Pinpoint the cell where the given text exists, returning its [x, y] midpoint coordinate. 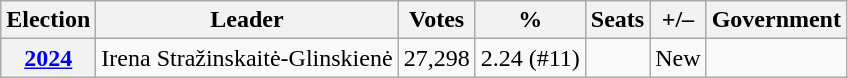
Government [776, 20]
Leader [247, 20]
+/– [678, 20]
Irena Stražinskaitė-Glinskienė [247, 58]
New [678, 58]
Votes [436, 20]
Seats [617, 20]
27,298 [436, 58]
Election [48, 20]
2.24 (#11) [530, 58]
% [530, 20]
2024 [48, 58]
